Capture the cell that displays the provided text and extract its (X, Y) central coordinate. 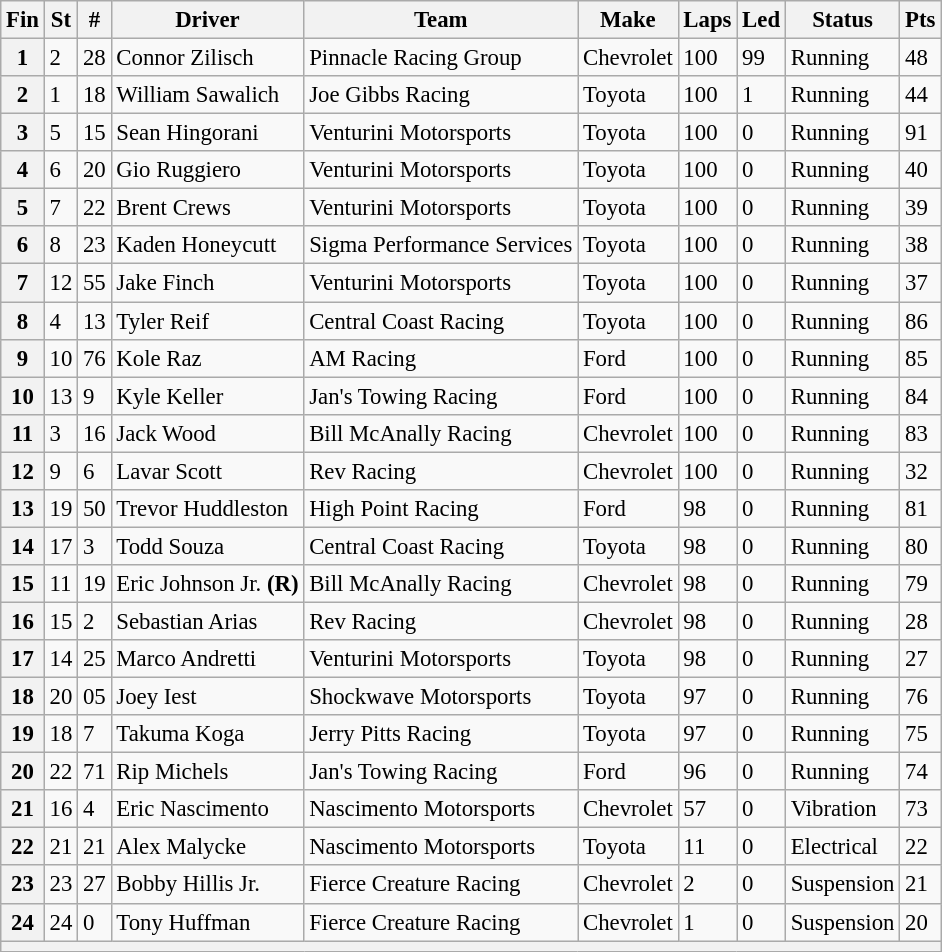
Electrical (842, 847)
Pts (920, 20)
Led (762, 20)
Brent Crews (208, 208)
85 (920, 358)
Kaden Honeycutt (208, 245)
Takuma Koga (208, 734)
Joey Iest (208, 697)
Sigma Performance Services (441, 245)
Jack Wood (208, 433)
32 (920, 471)
81 (920, 509)
Make (628, 20)
Eric Johnson Jr. (R) (208, 584)
75 (920, 734)
71 (94, 772)
55 (94, 283)
Laps (708, 20)
57 (708, 809)
91 (920, 133)
80 (920, 546)
Connor Zilisch (208, 58)
84 (920, 396)
37 (920, 283)
48 (920, 58)
86 (920, 321)
50 (94, 509)
44 (920, 95)
Rip Michels (208, 772)
83 (920, 433)
Shockwave Motorsports (441, 697)
Tyler Reif (208, 321)
Trevor Huddleston (208, 509)
96 (708, 772)
# (94, 20)
Sean Hingorani (208, 133)
William Sawalich (208, 95)
Marco Andretti (208, 659)
38 (920, 245)
Alex Malycke (208, 847)
99 (762, 58)
73 (920, 809)
74 (920, 772)
Jerry Pitts Racing (441, 734)
Eric Nascimento (208, 809)
Kole Raz (208, 358)
Fin (23, 20)
Vibration (842, 809)
05 (94, 697)
79 (920, 584)
Gio Ruggiero (208, 170)
Joe Gibbs Racing (441, 95)
Sebastian Arias (208, 621)
Tony Huffman (208, 922)
Bobby Hillis Jr. (208, 885)
40 (920, 170)
Kyle Keller (208, 396)
St (60, 20)
25 (94, 659)
AM Racing (441, 358)
Team (441, 20)
Lavar Scott (208, 471)
Status (842, 20)
Pinnacle Racing Group (441, 58)
39 (920, 208)
High Point Racing (441, 509)
Driver (208, 20)
Jake Finch (208, 283)
Todd Souza (208, 546)
